Pinpoint the cell where the given text exists, returning its (X, Y) midpoint coordinate. 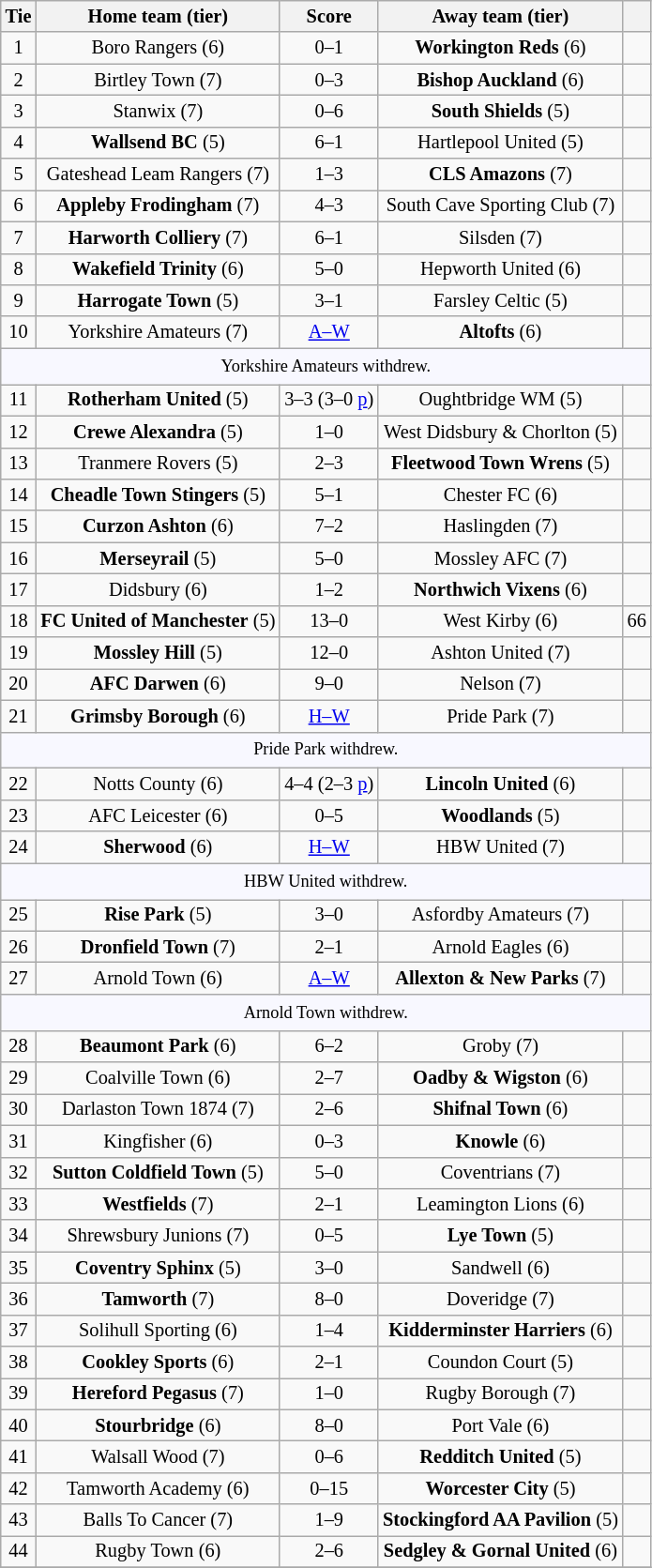
4–4 (2–3 p) (328, 784)
Walsall Wood (7) (158, 1457)
Beaumont Park (6) (158, 1046)
Port Vale (6) (501, 1425)
Shrewsbury Junions (7) (158, 1236)
West Kirby (6) (501, 621)
Oughtbridge WM (5) (501, 400)
Pride Park withdrew. (326, 751)
Tranmere Rovers (5) (158, 464)
39 (19, 1393)
Arnold Eagles (6) (501, 947)
Tamworth Academy (6) (158, 1488)
26 (19, 947)
28 (19, 1046)
Mossley Hill (5) (158, 653)
Lye Town (5) (501, 1236)
22 (19, 784)
14 (19, 495)
0–1 (328, 48)
21 (19, 716)
Northwich Vixens (6) (501, 589)
13–0 (328, 621)
17 (19, 589)
Wallsend BC (5) (158, 143)
40 (19, 1425)
Shifnal Town (6) (501, 1109)
South Cave Sporting Club (7) (501, 206)
8 (19, 269)
Allexton & New Parks (7) (501, 979)
32 (19, 1173)
30 (19, 1109)
13 (19, 464)
Pride Park (7) (501, 716)
1–3 (328, 175)
Chester FC (6) (501, 495)
Coventrians (7) (501, 1173)
Crewe Alexandra (5) (158, 432)
Tamworth (7) (158, 1299)
1 (19, 48)
27 (19, 979)
20 (19, 684)
Leamington Lions (6) (501, 1204)
31 (19, 1141)
Stanwix (7) (158, 111)
12 (19, 432)
Arnold Town withdrew. (326, 1012)
Altofts (6) (501, 332)
Sutton Coldfield Town (5) (158, 1173)
Darlaston Town 1874 (7) (158, 1109)
Lincoln United (6) (501, 784)
6 (19, 206)
1–4 (328, 1331)
Rotherham United (5) (158, 400)
Cheadle Town Stingers (5) (158, 495)
Notts County (6) (158, 784)
11 (19, 400)
Silsden (7) (501, 237)
Cookley Sports (6) (158, 1362)
0–15 (328, 1488)
CLS Amazons (7) (501, 175)
34 (19, 1236)
Didsbury (6) (158, 589)
HBW United (7) (501, 847)
10 (19, 332)
Hepworth United (6) (501, 269)
5 (19, 175)
Balls To Cancer (7) (158, 1520)
Score (328, 16)
Westfields (7) (158, 1204)
Mossley AFC (7) (501, 558)
Hereford Pegasus (7) (158, 1393)
24 (19, 847)
Coalville Town (6) (158, 1078)
Grimsby Borough (6) (158, 716)
3–1 (328, 300)
15 (19, 526)
Stockingford AA Pavilion (5) (501, 1520)
Boro Rangers (6) (158, 48)
Wakefield Trinity (6) (158, 269)
Appleby Frodingham (7) (158, 206)
Rugby Borough (7) (501, 1393)
43 (19, 1520)
9 (19, 300)
Birtley Town (7) (158, 80)
5–1 (328, 495)
7 (19, 237)
Worcester City (5) (501, 1488)
Curzon Ashton (6) (158, 526)
Oadby & Wigston (6) (501, 1078)
Workington Reds (6) (501, 48)
Asfordby Amateurs (7) (501, 915)
Groby (7) (501, 1046)
Farsley Celtic (5) (501, 300)
Kingfisher (6) (158, 1141)
Home team (tier) (158, 16)
HBW United withdrew. (326, 880)
18 (19, 621)
2–3 (328, 464)
1–9 (328, 1520)
2 (19, 80)
4 (19, 143)
Fleetwood Town Wrens (5) (501, 464)
Sandwell (6) (501, 1268)
1–2 (328, 589)
Gateshead Leam Rangers (7) (158, 175)
Rugby Town (6) (158, 1551)
Doveridge (7) (501, 1299)
South Shields (5) (501, 111)
Harrogate Town (5) (158, 300)
9–0 (328, 684)
Solihull Sporting (6) (158, 1331)
66 (637, 621)
36 (19, 1299)
35 (19, 1268)
Sherwood (6) (158, 847)
Redditch United (5) (501, 1457)
2–7 (328, 1078)
Woodlands (5) (501, 815)
29 (19, 1078)
16 (19, 558)
33 (19, 1204)
Knowle (6) (501, 1141)
Sedgley & Gornal United (6) (501, 1551)
38 (19, 1362)
12–0 (328, 653)
23 (19, 815)
42 (19, 1488)
44 (19, 1551)
41 (19, 1457)
37 (19, 1331)
7–2 (328, 526)
Nelson (7) (501, 684)
Merseyrail (5) (158, 558)
Away team (tier) (501, 16)
Kidderminster Harriers (6) (501, 1331)
4–3 (328, 206)
Hartlepool United (5) (501, 143)
FC United of Manchester (5) (158, 621)
West Didsbury & Chorlton (5) (501, 432)
AFC Darwen (6) (158, 684)
Rise Park (5) (158, 915)
25 (19, 915)
Yorkshire Amateurs withdrew. (326, 366)
AFC Leicester (6) (158, 815)
Harworth Colliery (7) (158, 237)
Coventry Sphinx (5) (158, 1268)
6–2 (328, 1046)
Bishop Auckland (6) (501, 80)
Coundon Court (5) (501, 1362)
Dronfield Town (7) (158, 947)
3 (19, 111)
Arnold Town (6) (158, 979)
Haslingden (7) (501, 526)
Ashton United (7) (501, 653)
Stourbridge (6) (158, 1425)
3–3 (3–0 p) (328, 400)
Yorkshire Amateurs (7) (158, 332)
Tie (19, 16)
19 (19, 653)
